Return [X, Y] of the center of cell containing provided text 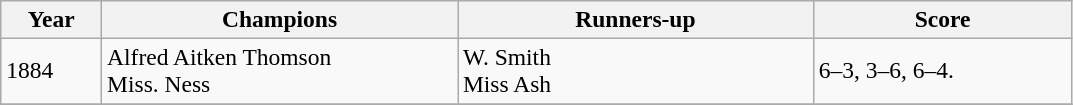
Alfred Aitken Thomson Miss. Ness [280, 70]
6–3, 3–6, 6–4. [942, 70]
Year [52, 19]
Score [942, 19]
Runners-up [636, 19]
Champions [280, 19]
W. Smith Miss Ash [636, 70]
1884 [52, 70]
